From the cell containing the given text, extract its center point as (X, Y) coordinate. 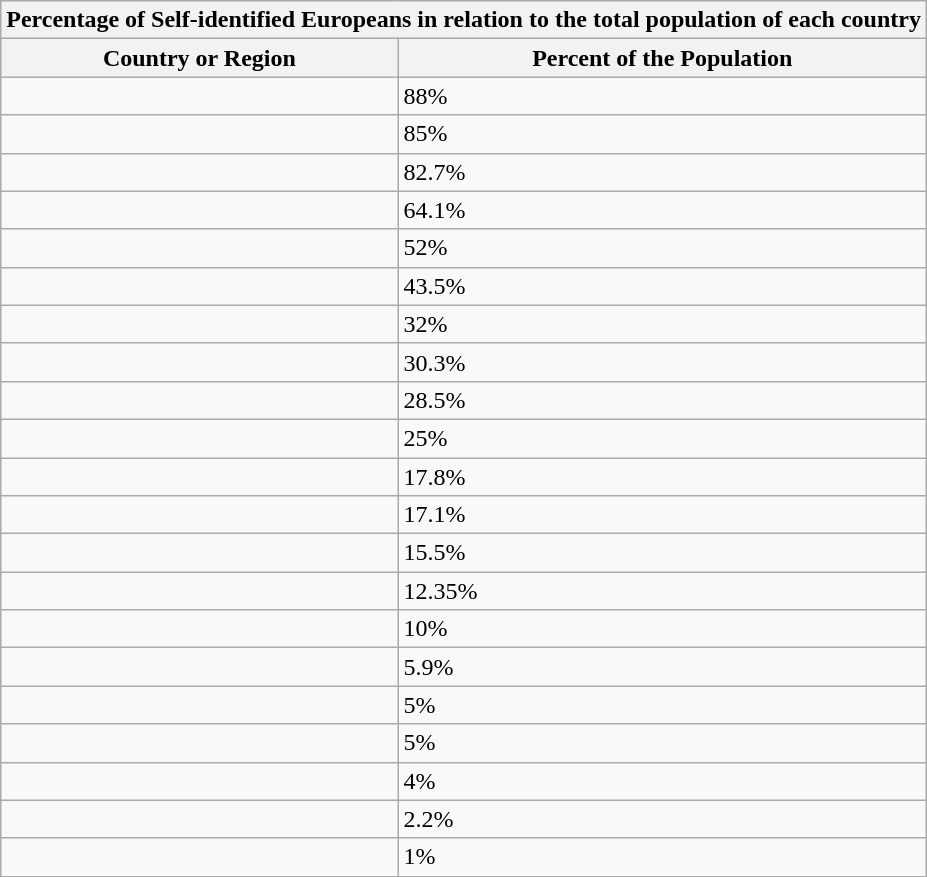
1% (662, 857)
25% (662, 438)
Percent of the Population (662, 58)
82.7% (662, 172)
17.1% (662, 515)
10% (662, 629)
Country or Region (200, 58)
Percentage of Self-identified Europeans in relation to the total population of each country (464, 20)
32% (662, 324)
43.5% (662, 286)
85% (662, 134)
52% (662, 248)
5.9% (662, 667)
2.2% (662, 819)
64.1% (662, 210)
17.8% (662, 477)
88% (662, 96)
15.5% (662, 553)
4% (662, 781)
12.35% (662, 591)
30.3% (662, 362)
28.5% (662, 400)
